Scan for the cell matching the given text and deliver its (X, Y) coordinate at center. 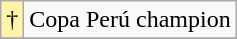
† (12, 20)
Copa Perú champion (130, 20)
